For the text-containing cell, return its midpoint in (x, y) coordinate format. 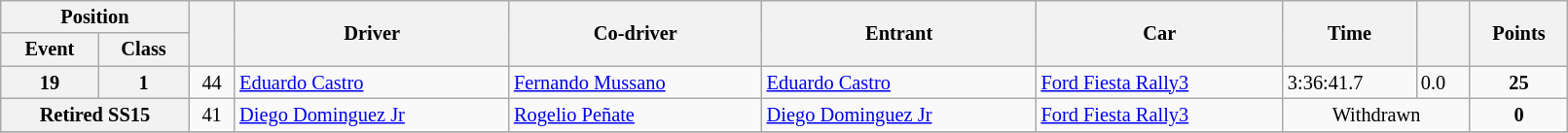
19 (50, 83)
25 (1518, 83)
Points (1518, 33)
Event (50, 50)
Entrant (899, 33)
Retired SS15 (95, 115)
Car (1160, 33)
44 (212, 83)
Fernando Mussano (636, 83)
Driver (372, 33)
3:36:41.7 (1349, 83)
Class (144, 50)
Position (95, 17)
1 (144, 83)
Co-driver (636, 33)
0 (1518, 115)
41 (212, 115)
0.0 (1442, 83)
Time (1349, 33)
Withdrawn (1376, 115)
Rogelio Peñate (636, 115)
